Identify which cell holds the provided text, then report its (x, y) central coordinate. 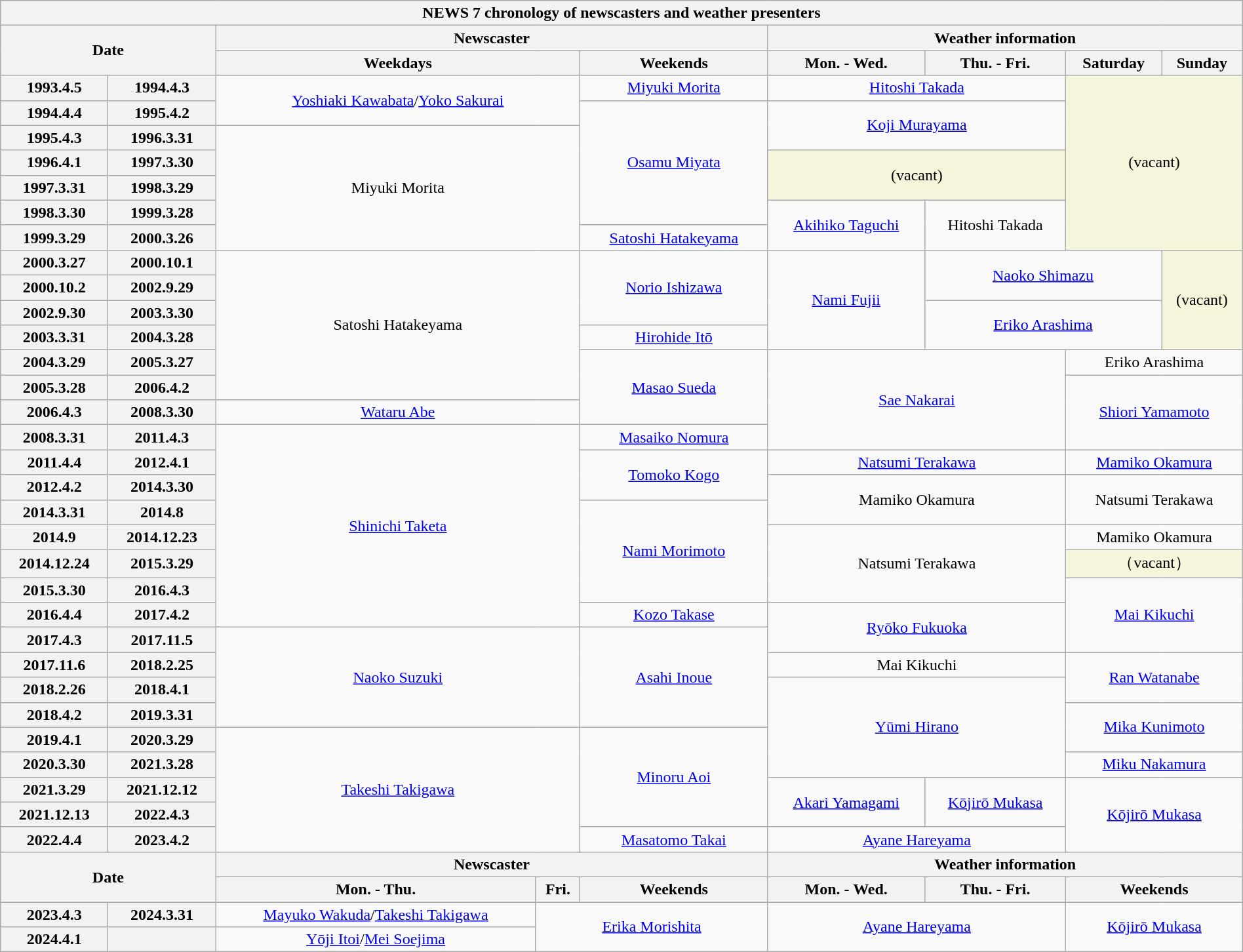
2002.9.30 (54, 313)
2012.4.1 (162, 462)
2012.4.2 (54, 487)
2023.4.2 (162, 839)
2016.4.3 (162, 590)
2002.9.29 (162, 287)
2003.3.30 (162, 313)
2021.12.12 (162, 789)
2000.3.26 (162, 237)
2018.2.26 (54, 690)
2022.4.3 (162, 814)
2014.8 (162, 512)
Nami Morimoto (674, 551)
2004.3.29 (54, 363)
Naoko Suzuki (398, 677)
Mayuko Wakuda/Takeshi Takigawa (376, 915)
Saturday (1114, 63)
1996.3.31 (162, 138)
（vacant） (1154, 564)
Yūmi Hirano (917, 727)
2008.3.31 (54, 437)
NEWS 7 chronology of newscasters and weather presenters (621, 13)
Akari Yamagami (846, 802)
Masao Sueda (674, 387)
Shiori Yamamoto (1154, 412)
Mon. - Thu. (376, 889)
2015.3.30 (54, 590)
Mika Kunimoto (1154, 727)
2014.12.23 (162, 537)
Ryōko Fukuoka (917, 627)
Ran Watanabe (1154, 677)
Weekdays (398, 63)
1998.3.29 (162, 188)
2005.3.28 (54, 387)
1997.3.31 (54, 188)
Akihiko Taguchi (846, 225)
2016.4.4 (54, 615)
2006.4.3 (54, 412)
2000.10.1 (162, 262)
Fri. (558, 889)
1995.4.3 (54, 138)
2023.4.3 (54, 915)
2018.4.2 (54, 715)
2004.3.28 (162, 338)
Wataru Abe (398, 412)
2017.11.5 (162, 640)
Hirohide Itō (674, 338)
2021.12.13 (54, 814)
Sunday (1202, 63)
2024.3.31 (162, 915)
Masatomo Takai (674, 839)
2024.4.1 (54, 940)
Koji Murayama (917, 125)
Kozo Takase (674, 615)
Nami Fujii (846, 300)
Tomoko Kogo (674, 475)
Asahi Inoue (674, 677)
2008.3.30 (162, 412)
2021.3.28 (162, 764)
2020.3.29 (162, 740)
Osamu Miyata (674, 163)
2019.4.1 (54, 740)
1998.3.30 (54, 212)
1999.3.29 (54, 237)
1999.3.28 (162, 212)
Miku Nakamura (1154, 764)
2014.3.30 (162, 487)
2015.3.29 (162, 564)
2021.3.29 (54, 789)
Sae Nakarai (917, 400)
Yōji Itoi/Mei Soejima (376, 940)
1995.4.2 (162, 113)
Naoko Shimazu (1042, 275)
2006.4.2 (162, 387)
Yoshiaki Kawabata/Yoko Sakurai (398, 100)
2018.2.25 (162, 665)
2017.11.6 (54, 665)
Erika Morishita (652, 927)
2000.3.27 (54, 262)
Minoru Aoi (674, 777)
2018.4.1 (162, 690)
1997.3.30 (162, 163)
2019.3.31 (162, 715)
1993.4.5 (54, 88)
2020.3.30 (54, 764)
2011.4.4 (54, 462)
2017.4.3 (54, 640)
2017.4.2 (162, 615)
2003.3.31 (54, 338)
1996.4.1 (54, 163)
2014.9 (54, 537)
2011.4.3 (162, 437)
2005.3.27 (162, 363)
2000.10.2 (54, 287)
1994.4.3 (162, 88)
Masaiko Nomura (674, 437)
Shinichi Taketa (398, 526)
Takeshi Takigawa (398, 789)
2014.3.31 (54, 512)
Norio Ishizawa (674, 287)
2022.4.4 (54, 839)
1994.4.4 (54, 113)
2014.12.24 (54, 564)
